Return the [X, Y] coordinate for the center point of the cell that contains the specified text.  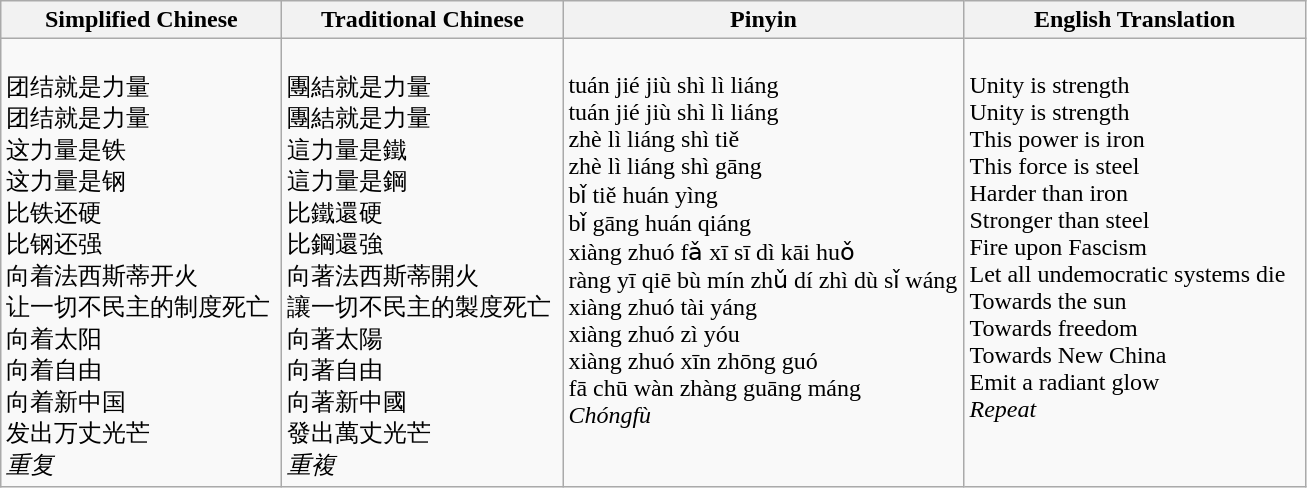
Simplified Chinese [142, 20]
Traditional Chinese [422, 20]
團結就是力量 團結就是力量 這力量是鐵 這力量是鋼 比鐵還硬 比鋼還強 向著法西斯蒂開火 讓一切不民主的製度死亡 向著太陽 向著自由 向著新中國 發出萬丈光芒重複 [422, 263]
English Translation [1134, 20]
团结就是力量 团结就是力量 这力量是铁 这力量是钢 比铁还硬 比钢还强 向着法西斯蒂开火 让一切不民主的制度死亡 向着太阳 向着自由 向着新中国 发出万丈光芒重复 [142, 263]
Pinyin [764, 20]
